Scan for the cell matching the given text and deliver its [X, Y] coordinate at center. 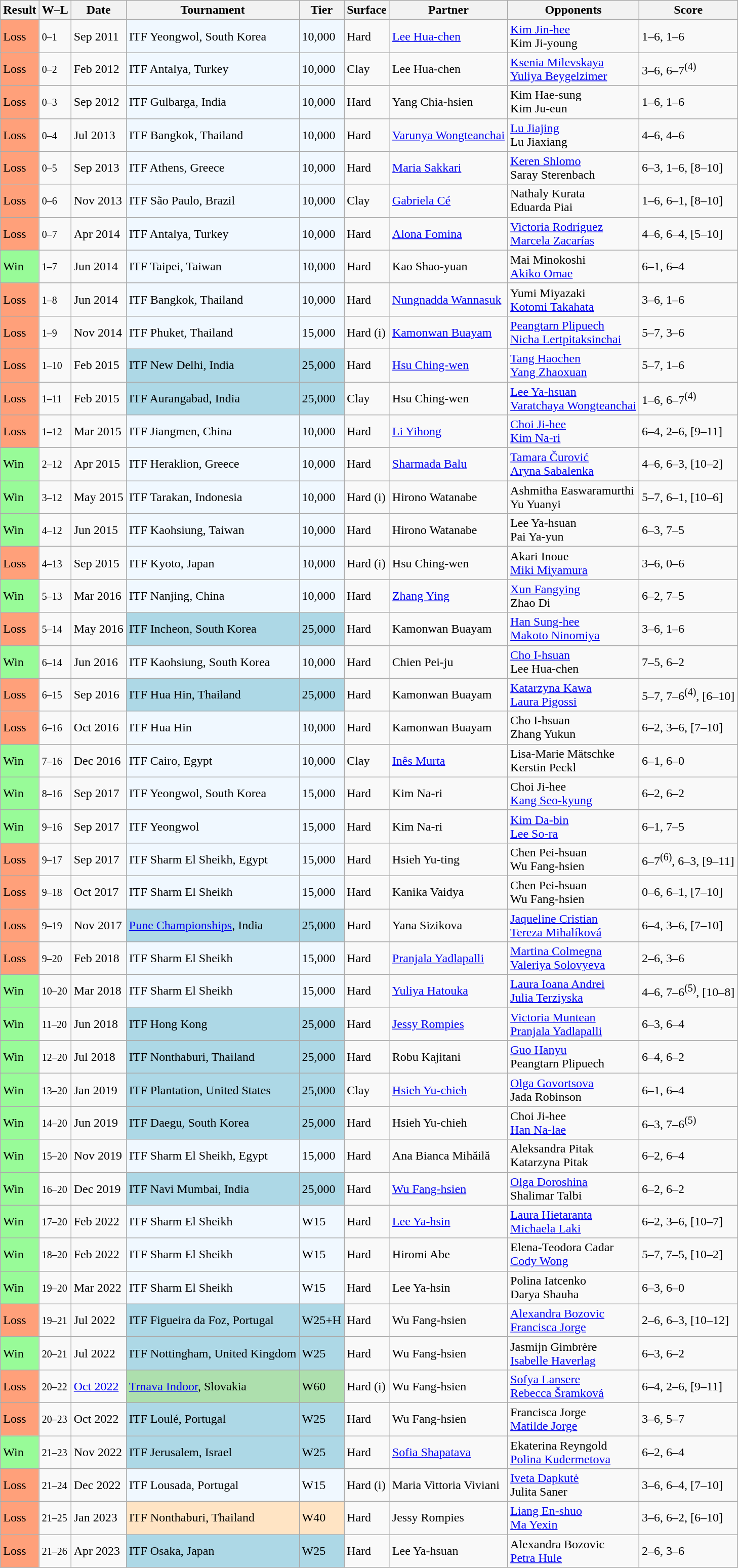
Guo Hanyu Peangtarn Plipuech [573, 1057]
4–6, 6–4, [5–10] [688, 234]
21–23 [55, 1452]
5–7, 6–1, [10–6] [688, 497]
Peangtarn Plipuech Nicha Lertpitaksinchai [573, 332]
21–24 [55, 1485]
ITF Athens, Greece [213, 168]
0–2 [55, 69]
Mai Minokoshi Akiko Omae [573, 266]
6–3, 7–6(5) [688, 1123]
Zhang Ying [448, 596]
Jul 2018 [98, 1057]
ITF Hua Hin, Thailand [213, 694]
14–20 [55, 1123]
Alexandra Bozovic Petra Hule [573, 1551]
6–2, 7–5 [688, 596]
Lee Ya-hsuan [448, 1551]
1–12 [55, 431]
20–22 [55, 1386]
Apr 2023 [98, 1551]
Lee Ya-hsuan Pai Ya-yun [573, 530]
Feb 2018 [98, 959]
6–3, 1–6, [8–10] [688, 168]
Sep 2012 [98, 102]
Kim Da-bin Lee So-ra [573, 826]
ITF Hong Kong [213, 1024]
Sharmada Balu [448, 465]
6–4, 6–2 [688, 1057]
18–20 [55, 1254]
Robu Kajitani [448, 1057]
Sep 2016 [98, 694]
Dec 2022 [98, 1485]
Jun 2016 [98, 662]
Yana Sizikova [448, 925]
ITF Osaka, Japan [213, 1551]
Sep 2013 [98, 168]
0–5 [55, 168]
ITF Phuket, Thailand [213, 332]
9–19 [55, 925]
17–20 [55, 1222]
Iveta Dapkutė Julita Saner [573, 1485]
Sep 2011 [98, 36]
1–11 [55, 398]
Alexandra Bozovic Francisca Jorge [573, 1320]
9–17 [55, 859]
ITF Tarakan, Indonesia [213, 497]
6–2, 3–6, [7–10] [688, 728]
Partner [448, 10]
5–7, 7–5, [10–2] [688, 1254]
W25+H [322, 1320]
1–8 [55, 300]
Keren Shlomo Saray Sterenbach [573, 168]
Score [688, 10]
ITF Daegu, South Korea [213, 1123]
16–20 [55, 1188]
Nov 2014 [98, 332]
Pune Championships, India [213, 925]
6–3, 6–4 [688, 1024]
5–7, 7–6(4), [6–10] [688, 694]
Pranjala Yadlapalli [448, 959]
19–20 [55, 1288]
Apr 2014 [98, 234]
ITF Plantation, United States [213, 1090]
Choi Ji-hee Kang Seo-kyung [573, 794]
3–6, 6–4, [7–10] [688, 1485]
May 2016 [98, 629]
ITF Heraklion, Greece [213, 465]
ITF Figueira da Foz, Portugal [213, 1320]
Nathaly Kurata Eduarda Piai [573, 200]
Kanika Vaidya [448, 892]
Francisca Jorge Matilde Jorge [573, 1419]
13–20 [55, 1090]
Martina Colmegna Valeriya Solovyeva [573, 959]
Nungnadda Wannasuk [448, 300]
Tournament [213, 10]
ITF Kaohsiung, South Korea [213, 662]
Hsieh Yu-ting [448, 859]
3–12 [55, 497]
Laura Ioana Andrei Julia Terziyska [573, 991]
Surface [367, 10]
6–1, 7–5 [688, 826]
ITF Navi Mumbai, India [213, 1188]
3–6, 6–2, [6–10] [688, 1518]
Nov 2022 [98, 1452]
May 2015 [98, 497]
4–13 [55, 563]
6–14 [55, 662]
Xun Fangying Zhao Di [573, 596]
Jul 2013 [98, 135]
ITF Nottingham, United Kingdom [213, 1353]
2–6, 6–3, [10–12] [688, 1320]
1–7 [55, 266]
Apr 2015 [98, 465]
Yang Chia-hsien [448, 102]
Olga Doroshina Shalimar Talbi [573, 1188]
Katarzyna Kawa Laura Pigossi [573, 694]
7–5, 6–2 [688, 662]
3–6, 6–7(4) [688, 69]
W60 [322, 1386]
15–20 [55, 1156]
6–1, 6–0 [688, 760]
Oct 2017 [98, 892]
Jaqueline Cristian Tereza Mihalíková [573, 925]
Oct 2016 [98, 728]
6–3, 7–5 [688, 530]
0–6, 6–1, [7–10] [688, 892]
4–6, 7–6(5), [10–8] [688, 991]
Kao Shao-yuan [448, 266]
6–4, 3–6, [7–10] [688, 925]
20–23 [55, 1419]
Ana Bianca Mihăilă [448, 1156]
Jan 2019 [98, 1090]
ITF Nanjing, China [213, 596]
ITF Aurangabad, India [213, 398]
Yumi Miyazaki Kotomi Takahata [573, 300]
Victoria Rodríguez Marcela Zacarías [573, 234]
Choi Ji-hee Kim Na-ri [573, 431]
Polina Iatcenko Darya Shauha [573, 1288]
ITF Jerusalem, Israel [213, 1452]
0–1 [55, 36]
9–20 [55, 959]
5–14 [55, 629]
ITF Cairo, Egypt [213, 760]
Result [20, 10]
W40 [322, 1518]
5–7, 3–6 [688, 332]
Sep 2015 [98, 563]
Inês Murta [448, 760]
Cho I-hsuan Zhang Yukun [573, 728]
Mar 2015 [98, 431]
ITF Gulbarga, India [213, 102]
1–9 [55, 332]
Laura Hietaranta Michaela Laki [573, 1222]
Jasmijn Gimbrère Isabelle Haverlag [573, 1353]
12–20 [55, 1057]
Li Yihong [448, 431]
Maria Sakkari [448, 168]
Ashmitha Easwaramurthi Yu Yuanyi [573, 497]
1–6, 6–1, [8–10] [688, 200]
Tang Haochen Yang Zhaoxuan [573, 365]
Choi Ji-hee Han Na-lae [573, 1123]
0–4 [55, 135]
20–21 [55, 1353]
Elena-Teodora Cadar Cody Wong [573, 1254]
ITF São Paulo, Brazil [213, 200]
Mar 2018 [98, 991]
5–7, 1–6 [688, 365]
6–3, 6–2 [688, 1353]
2–12 [55, 465]
Nov 2013 [98, 200]
Ekaterina Reyngold Polina Kudermetova [573, 1452]
Liang En-shuo Ma Yexin [573, 1518]
ITF Loulé, Portugal [213, 1419]
ITF Incheon, South Korea [213, 629]
ITF Kyoto, Japan [213, 563]
Tier [322, 10]
Mar 2016 [98, 596]
9–16 [55, 826]
Lee Ya-hsuan Varatchaya Wongteanchai [573, 398]
Varunya Wongteanchai [448, 135]
6–2, 3–6, [10–7] [688, 1222]
11–20 [55, 1024]
Mar 2022 [98, 1288]
10–20 [55, 991]
3–6, 0–6 [688, 563]
7–16 [55, 760]
Tamara Čurović Aryna Sabalenka [573, 465]
Date [98, 10]
6–15 [55, 694]
Maria Vittoria Viviani [448, 1485]
Jun 2019 [98, 1123]
W–L [55, 10]
Hiromi Abe [448, 1254]
9–18 [55, 892]
Kim Hae-sung Kim Ju-eun [573, 102]
6–16 [55, 728]
4–6, 4–6 [688, 135]
Akari Inoue Miki Miyamura [573, 563]
1–6, 6–7(4) [688, 398]
Jun 2018 [98, 1024]
Feb 2012 [98, 69]
Lisa-Marie Mätschke Kerstin Peckl [573, 760]
0–6 [55, 200]
Ksenia Milevskaya Yuliya Beygelzimer [573, 69]
ITF Kaohsiung, Taiwan [213, 530]
6–3, 6–0 [688, 1288]
Olga Govortsova Jada Robinson [573, 1090]
19–21 [55, 1320]
Jan 2023 [98, 1518]
4–6, 6–3, [10–2] [688, 465]
Gabriela Cé [448, 200]
0–3 [55, 102]
Aleksandra Pitak Katarzyna Pitak [573, 1156]
Chien Pei-ju [448, 662]
Jun 2015 [98, 530]
ITF Yeongwol [213, 826]
Yuliya Hatouka [448, 991]
4–12 [55, 530]
ITF Jiangmen, China [213, 431]
Han Sung-hee Makoto Ninomiya [573, 629]
0–7 [55, 234]
6–7(6), 6–3, [9–11] [688, 859]
Cho I-hsuan Lee Hua-chen [573, 662]
Sofia Shapatava [448, 1452]
1–10 [55, 365]
ITF Lousada, Portugal [213, 1485]
21–26 [55, 1551]
Kim Jin-hee Kim Ji-young [573, 36]
Dec 2016 [98, 760]
8–16 [55, 794]
Victoria Muntean Pranjala Yadlapalli [573, 1024]
Nov 2017 [98, 925]
21–25 [55, 1518]
Trnava Indoor, Slovakia [213, 1386]
Opponents [573, 10]
Dec 2019 [98, 1188]
3–6, 5–7 [688, 1419]
5–13 [55, 596]
Lu Jiajing Lu Jiaxiang [573, 135]
ITF Hua Hin [213, 728]
ITF Taipei, Taiwan [213, 266]
ITF New Delhi, India [213, 365]
Alona Fomina [448, 234]
Nov 2019 [98, 1156]
Sofya Lansere Rebecca Šramková [573, 1386]
